Provide the (X, Y) coordinate of the cell's center where the given text is located.  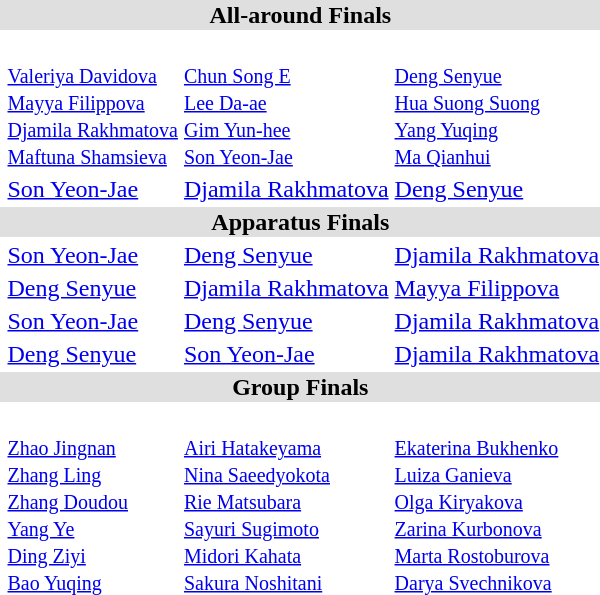
Valeriya DavidovaMayya FilippovaDjamila RakhmatovaMaftuna Shamsieva (92, 102)
Chun Song ELee Da-aeGim Yun-heeSon Yeon-Jae (286, 102)
